Search for the cell housing the specified text and yield its (X, Y) center coordinate. 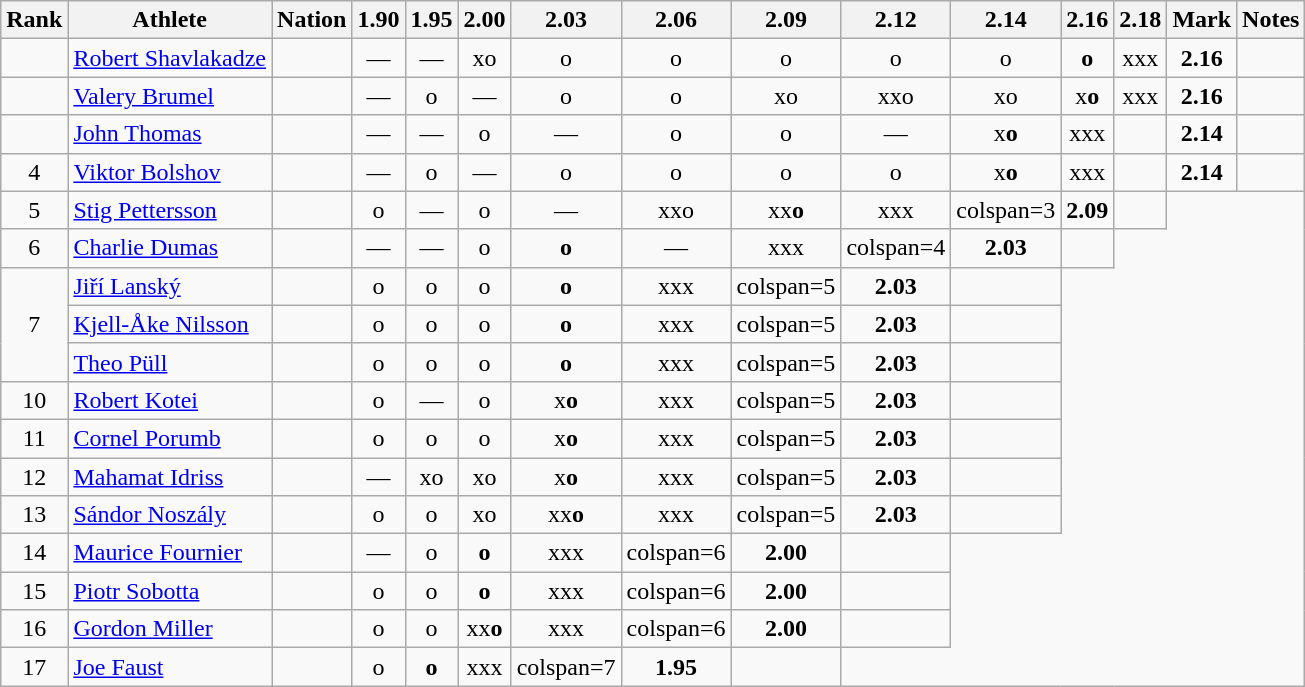
Robert Kotei (170, 400)
6 (34, 248)
Mark (1202, 20)
13 (34, 515)
Maurice Fournier (170, 553)
1.90 (378, 20)
Nation (312, 20)
16 (34, 629)
11 (34, 438)
Jiří Lanský (170, 286)
Charlie Dumas (170, 248)
15 (34, 591)
Cornel Porumb (170, 438)
2.12 (896, 20)
10 (34, 400)
14 (34, 553)
17 (34, 667)
Theo Püll (170, 362)
Gordon Miller (170, 629)
Kjell-Åke Nilsson (170, 324)
7 (34, 324)
Valery Brumel (170, 96)
colspan=3 (1006, 210)
Piotr Sobotta (170, 591)
Viktor Bolshov (170, 172)
Athlete (170, 20)
2.06 (676, 20)
Stig Pettersson (170, 210)
Rank (34, 20)
4 (34, 172)
Sándor Noszály (170, 515)
John Thomas (170, 134)
colspan=4 (896, 248)
colspan=7 (566, 667)
Mahamat Idriss (170, 477)
5 (34, 210)
Notes (1271, 20)
12 (34, 477)
2.18 (1140, 20)
Joe Faust (170, 667)
Robert Shavlakadze (170, 58)
